Determine the (X, Y) coordinate at the center of the cell enclosing the given text.  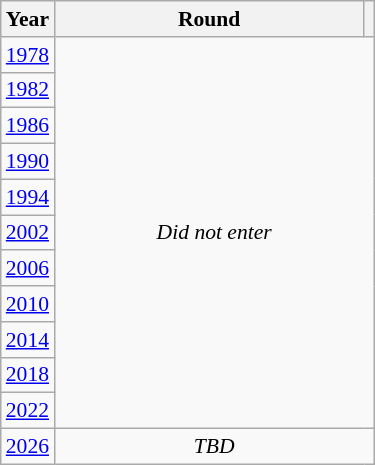
Year (28, 19)
2010 (28, 304)
1978 (28, 55)
1982 (28, 90)
Did not enter (214, 233)
1994 (28, 197)
1990 (28, 162)
2026 (28, 447)
1986 (28, 126)
2022 (28, 411)
Round (209, 19)
TBD (214, 447)
2014 (28, 340)
2002 (28, 233)
2006 (28, 269)
2018 (28, 375)
